Extract the (x, y) coordinate from the center of the cell holding the provided text.  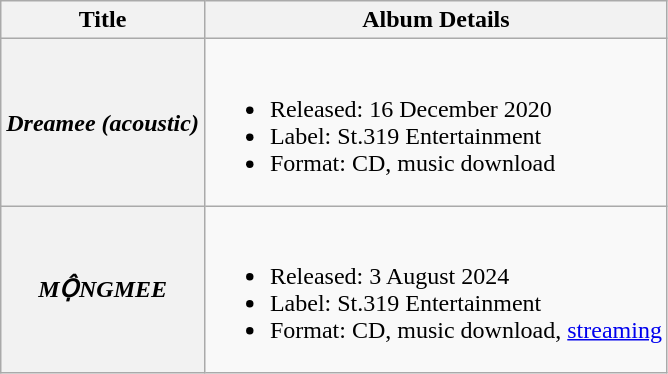
Dreamee (acoustic) (103, 122)
Title (103, 20)
Released: 3 August 2024Label: St.319 EntertainmentFormat: CD, music download, streaming (436, 290)
Album Details (436, 20)
MỘNGMEE (103, 290)
Released: 16 December 2020Label: St.319 EntertainmentFormat: CD, music download (436, 122)
